Return [x, y] of the center of cell containing provided text 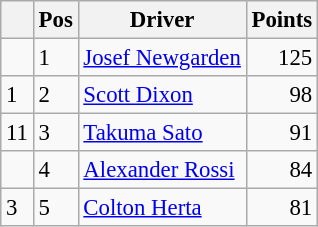
11 [18, 133]
Josef Newgarden [162, 58]
Driver [162, 20]
5 [56, 208]
81 [282, 208]
91 [282, 133]
98 [282, 95]
84 [282, 170]
2 [56, 95]
Takuma Sato [162, 133]
125 [282, 58]
Colton Herta [162, 208]
Pos [56, 20]
Alexander Rossi [162, 170]
4 [56, 170]
Scott Dixon [162, 95]
Points [282, 20]
